Output the (x, y) coordinate of the center of the cell containing the given text.  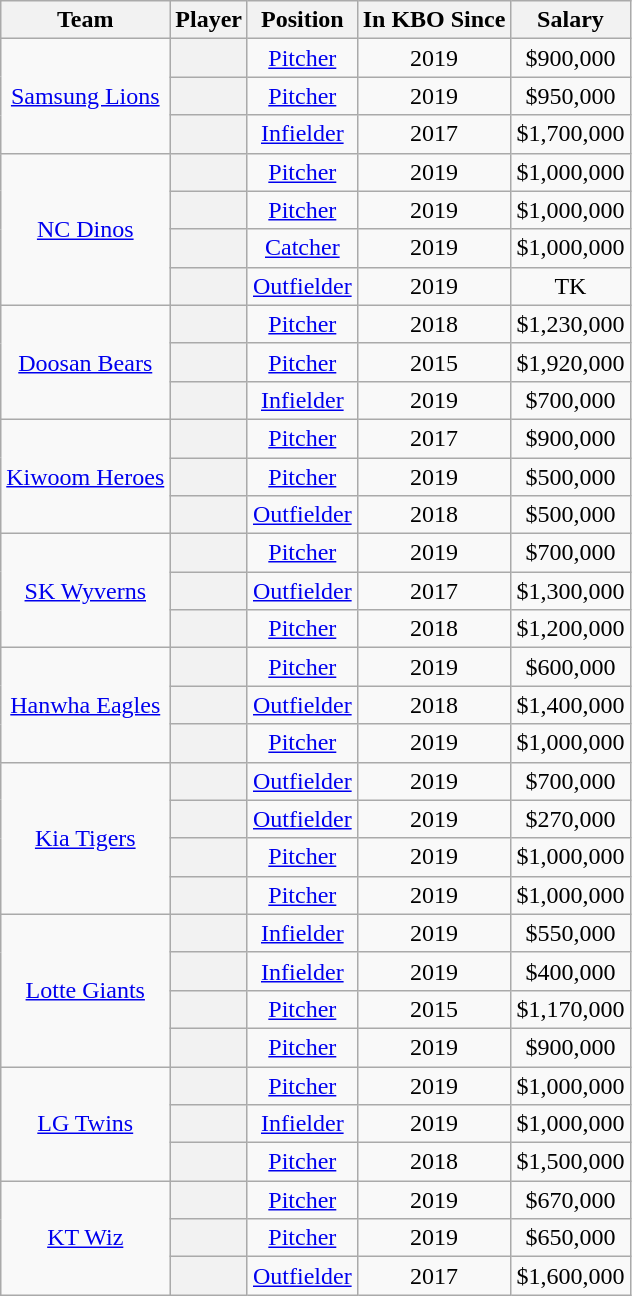
SK Wyverns (86, 591)
$1,200,000 (570, 629)
$1,600,000 (570, 1276)
$1,170,000 (570, 1009)
$1,920,000 (570, 362)
Salary (570, 20)
Position (302, 20)
$670,000 (570, 1200)
In KBO Since (434, 20)
NC Dinos (86, 229)
Kiwoom Heroes (86, 476)
Team (86, 20)
$950,000 (570, 96)
$550,000 (570, 933)
Lotte Giants (86, 990)
Samsung Lions (86, 96)
Kia Tigers (86, 838)
$1,700,000 (570, 134)
$400,000 (570, 971)
$1,500,000 (570, 1162)
LG Twins (86, 1123)
$600,000 (570, 667)
Doosan Bears (86, 362)
$1,230,000 (570, 324)
KT Wiz (86, 1238)
TK (570, 286)
Hanwha Eagles (86, 705)
$650,000 (570, 1238)
$270,000 (570, 819)
$1,400,000 (570, 705)
Catcher (302, 248)
Player (209, 20)
$1,300,000 (570, 591)
